Extract the (X, Y) coordinate from the center of the cell holding the provided text.  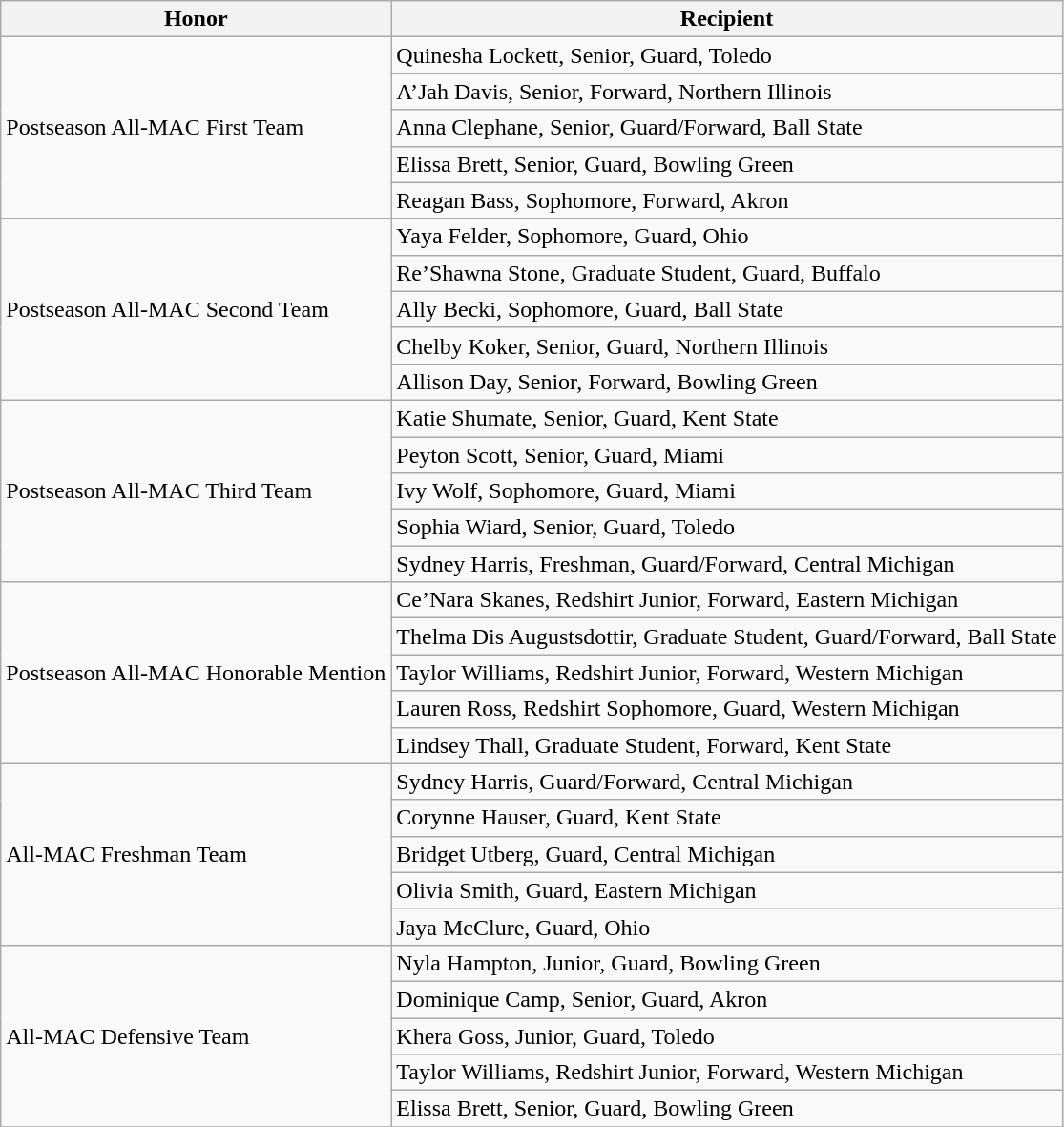
Sydney Harris, Freshman, Guard/Forward, Central Michigan (727, 564)
Chelby Koker, Senior, Guard, Northern Illinois (727, 345)
Peyton Scott, Senior, Guard, Miami (727, 455)
Yaya Felder, Sophomore, Guard, Ohio (727, 237)
Allison Day, Senior, Forward, Bowling Green (727, 382)
Nyla Hampton, Junior, Guard, Bowling Green (727, 963)
Sophia Wiard, Senior, Guard, Toledo (727, 528)
Anna Clephane, Senior, Guard/Forward, Ball State (727, 128)
Honor (197, 19)
Ce’Nara Skanes, Redshirt Junior, Forward, Eastern Michigan (727, 600)
Re’Shawna Stone, Graduate Student, Guard, Buffalo (727, 273)
Quinesha Lockett, Senior, Guard, Toledo (727, 55)
Sydney Harris, Guard/Forward, Central Michigan (727, 782)
Postseason All-MAC Honorable Mention (197, 673)
Ally Becki, Sophomore, Guard, Ball State (727, 309)
Reagan Bass, Sophomore, Forward, Akron (727, 200)
Olivia Smith, Guard, Eastern Michigan (727, 890)
All-MAC Freshman Team (197, 854)
A’Jah Davis, Senior, Forward, Northern Illinois (727, 92)
Recipient (727, 19)
Khera Goss, Junior, Guard, Toledo (727, 1035)
Dominique Camp, Senior, Guard, Akron (727, 999)
Postseason All-MAC Second Team (197, 309)
Postseason All-MAC Third Team (197, 490)
Corynne Hauser, Guard, Kent State (727, 818)
Lauren Ross, Redshirt Sophomore, Guard, Western Michigan (727, 709)
Thelma Dis Augustsdottir, Graduate Student, Guard/Forward, Ball State (727, 637)
Lindsey Thall, Graduate Student, Forward, Kent State (727, 745)
Jaya McClure, Guard, Ohio (727, 927)
Bridget Utberg, Guard, Central Michigan (727, 854)
Postseason All-MAC First Team (197, 128)
Ivy Wolf, Sophomore, Guard, Miami (727, 491)
All-MAC Defensive Team (197, 1035)
Katie Shumate, Senior, Guard, Kent State (727, 418)
